Locate the cell with the specified text and output its [X, Y] center coordinate. 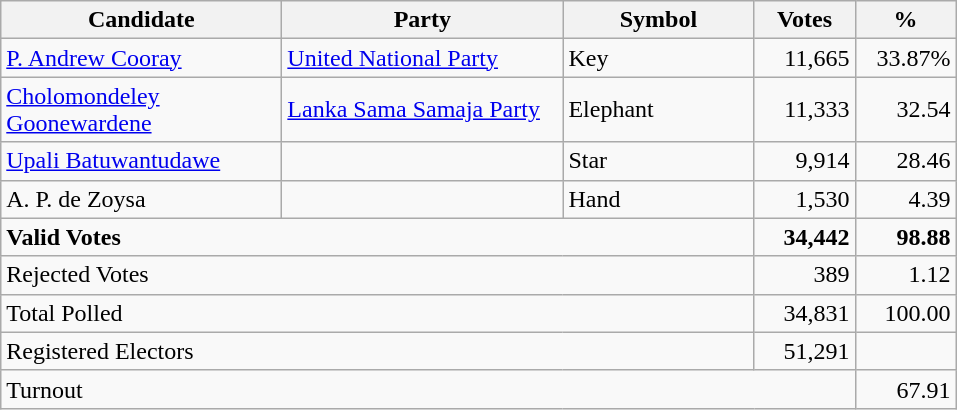
Hand [658, 199]
34,831 [804, 313]
Rejected Votes [378, 275]
34,442 [804, 237]
11,665 [804, 58]
11,333 [804, 110]
Elephant [658, 110]
98.88 [906, 237]
389 [804, 275]
Lanka Sama Samaja Party [422, 110]
1,530 [804, 199]
% [906, 20]
1.12 [906, 275]
100.00 [906, 313]
33.87% [906, 58]
32.54 [906, 110]
Key [658, 58]
9,914 [804, 161]
Star [658, 161]
Party [422, 20]
51,291 [804, 351]
Turnout [428, 389]
Votes [804, 20]
Total Polled [378, 313]
Symbol [658, 20]
67.91 [906, 389]
Upali Batuwantudawe [142, 161]
P. Andrew Cooray [142, 58]
4.39 [906, 199]
Candidate [142, 20]
28.46 [906, 161]
Cholomondeley Goonewardene [142, 110]
Valid Votes [378, 237]
United National Party [422, 58]
Registered Electors [378, 351]
A. P. de Zoysa [142, 199]
